Detect which cell encompasses the target text, then output its [x, y] center coordinate. 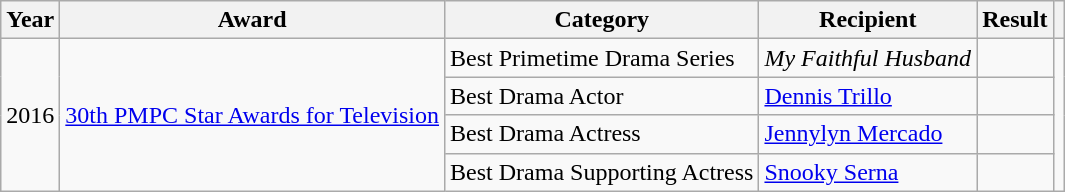
My Faithful Husband [868, 58]
Best Drama Supporting Actress [602, 172]
Snooky Serna [868, 172]
Dennis Trillo [868, 96]
Best Drama Actor [602, 96]
30th PMPC Star Awards for Television [252, 115]
Jennylyn Mercado [868, 134]
2016 [30, 115]
Best Drama Actress [602, 134]
Result [1015, 20]
Category [602, 20]
Award [252, 20]
Best Primetime Drama Series [602, 58]
Recipient [868, 20]
Year [30, 20]
